Find where the given text appears and provide that cell's center as [x, y] coordinate. 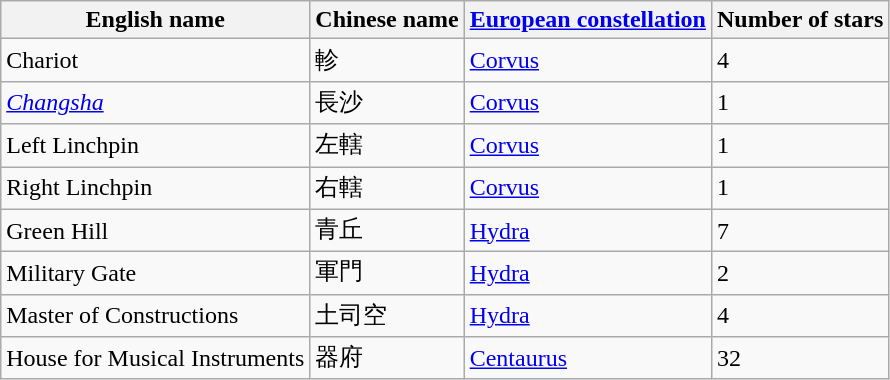
軫 [387, 60]
Right Linchpin [156, 188]
7 [800, 230]
Chinese name [387, 20]
右轄 [387, 188]
青丘 [387, 230]
土司空 [387, 316]
Green Hill [156, 230]
左轄 [387, 146]
Master of Constructions [156, 316]
English name [156, 20]
Left Linchpin [156, 146]
2 [800, 274]
Changsha [156, 102]
Centaurus [588, 358]
Military Gate [156, 274]
House for Musical Instruments [156, 358]
Number of stars [800, 20]
32 [800, 358]
軍門 [387, 274]
器府 [387, 358]
European constellation [588, 20]
Chariot [156, 60]
長沙 [387, 102]
